From the cell containing the given text, extract its center point as (X, Y) coordinate. 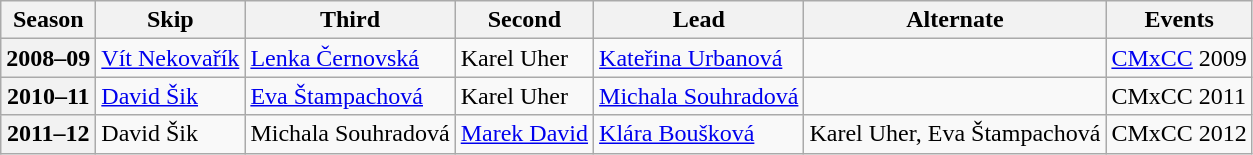
Season (48, 20)
Third (350, 20)
Second (524, 20)
Eva Štampachová (350, 96)
Kateřina Urbanová (699, 58)
Events (1179, 20)
Marek David (524, 134)
CMxCC 2009 (1179, 58)
Klára Boušková (699, 134)
Lenka Černovská (350, 58)
CMxCC 2012 (1179, 134)
CMxCC 2011 (1179, 96)
Skip (170, 20)
Vít Nekovařík (170, 58)
Lead (699, 20)
2011–12 (48, 134)
2010–11 (48, 96)
Alternate (955, 20)
2008–09 (48, 58)
Karel Uher, Eva Štampachová (955, 134)
